Return the (x, y) coordinate for the center point of the cell that contains the specified text.  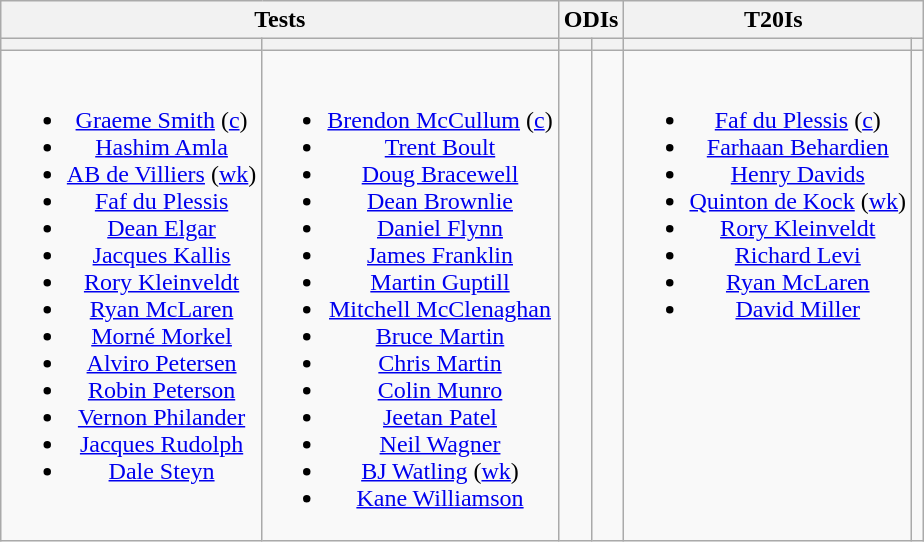
T20Is (774, 20)
Tests (280, 20)
Faf du Plessis (c)Farhaan BehardienHenry DavidsQuinton de Kock (wk)Rory KleinveldtRichard LeviRyan McLarenDavid Miller (768, 296)
ODIs (591, 20)
